Scan for the cell matching the given text and deliver its [X, Y] coordinate at center. 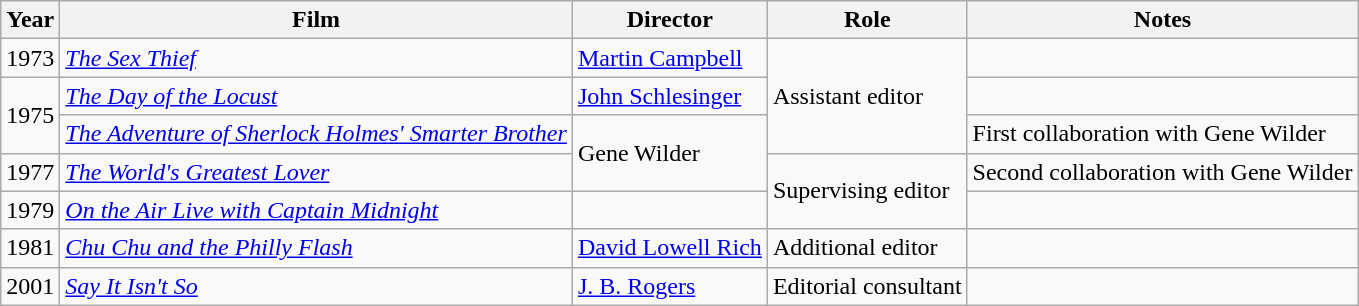
The Sex Thief [316, 58]
Role [867, 20]
1973 [30, 58]
Supervising editor [867, 191]
1977 [30, 172]
Martin Campbell [670, 58]
The World's Greatest Lover [316, 172]
1981 [30, 248]
J. B. Rogers [670, 286]
1975 [30, 115]
John Schlesinger [670, 96]
Director [670, 20]
Second collaboration with Gene Wilder [1162, 172]
Editorial consultant [867, 286]
Notes [1162, 20]
1979 [30, 210]
Additional editor [867, 248]
Gene Wilder [670, 153]
Film [316, 20]
First collaboration with Gene Wilder [1162, 134]
David Lowell Rich [670, 248]
On the Air Live with Captain Midnight [316, 210]
Say It Isn't So [316, 286]
The Adventure of Sherlock Holmes' Smarter Brother [316, 134]
2001 [30, 286]
Year [30, 20]
The Day of the Locust [316, 96]
Assistant editor [867, 96]
Chu Chu and the Philly Flash [316, 248]
